Locate the cell with the specified text and output its [x, y] center coordinate. 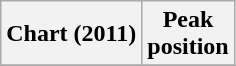
Peakposition [188, 34]
Chart (2011) [72, 34]
